Find where the given text appears and provide that cell's center as (x, y) coordinate. 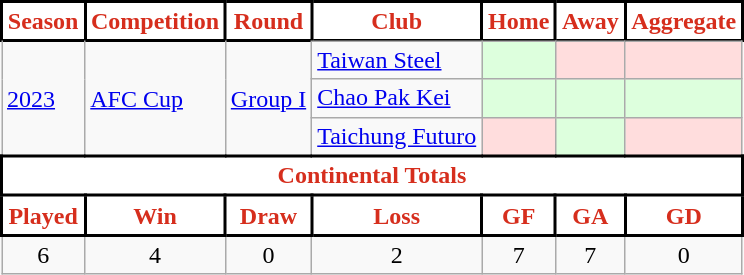
AFC Cup (156, 98)
6 (44, 254)
Aggregate (684, 22)
4 (156, 254)
GA (590, 216)
Home (519, 22)
Away (590, 22)
GF (519, 216)
Round (268, 22)
Continental Totals (372, 176)
Chao Pak Kei (397, 98)
Group I (268, 98)
Competition (156, 22)
Taichung Futuro (397, 136)
2023 (44, 98)
Taiwan Steel (397, 60)
Played (44, 216)
Club (397, 22)
Season (44, 22)
2 (397, 254)
Loss (397, 216)
Draw (268, 216)
Win (156, 216)
GD (684, 216)
